Provide the [X, Y] coordinate of the cell's center where the given text is located.  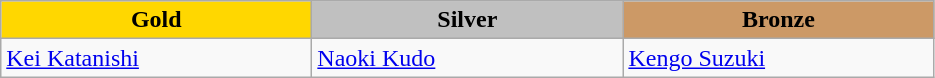
Kei Katanishi [156, 58]
Kengo Suzuki [778, 58]
Bronze [778, 20]
Naoki Kudo [468, 58]
Silver [468, 20]
Gold [156, 20]
